Return the (X, Y) coordinate for the center point of the cell that contains the specified text.  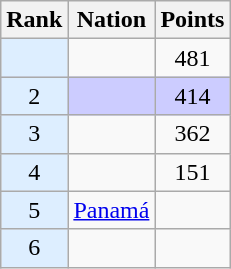
414 (192, 96)
Nation (112, 20)
4 (34, 172)
2 (34, 96)
Panamá (112, 210)
Rank (34, 20)
3 (34, 134)
6 (34, 248)
481 (192, 58)
362 (192, 134)
Points (192, 20)
5 (34, 210)
151 (192, 172)
